Return the [x, y] coordinate for the center point of the cell that contains the specified text.  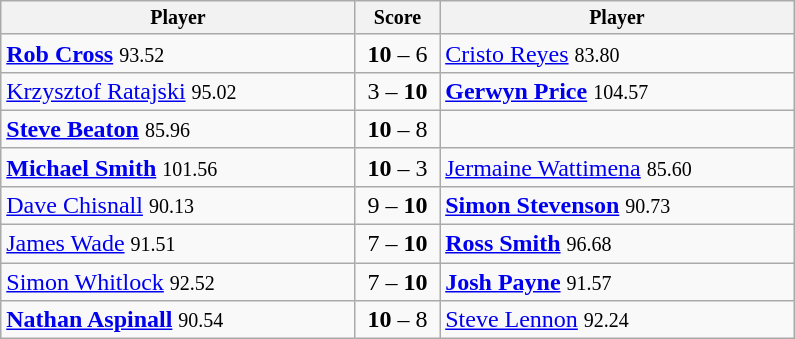
Dave Chisnall 90.13 [178, 205]
Cristo Reyes 83.80 [617, 53]
Gerwyn Price 104.57 [617, 91]
Steve Lennon 92.24 [617, 320]
10 – 6 [397, 53]
Jermaine Wattimena 85.60 [617, 167]
Josh Payne 91.57 [617, 282]
3 – 10 [397, 91]
Score [397, 18]
9 – 10 [397, 205]
Ross Smith 96.68 [617, 244]
Steve Beaton 85.96 [178, 129]
Rob Cross 93.52 [178, 53]
James Wade 91.51 [178, 244]
10 – 3 [397, 167]
Simon Whitlock 92.52 [178, 282]
Michael Smith 101.56 [178, 167]
Simon Stevenson 90.73 [617, 205]
Nathan Aspinall 90.54 [178, 320]
Krzysztof Ratajski 95.02 [178, 91]
